Pinpoint the cell where the given text exists, returning its [x, y] midpoint coordinate. 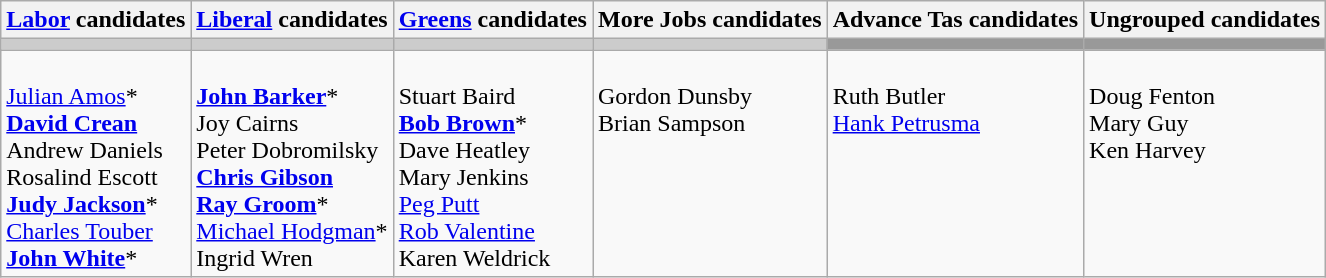
More Jobs candidates [710, 20]
Ruth Butler Hank Petrusma [955, 164]
Greens candidates [492, 20]
Ungrouped candidates [1205, 20]
Gordon Dunsby Brian Sampson [710, 164]
Doug Fenton Mary Guy Ken Harvey [1205, 164]
Labor candidates [96, 20]
Stuart Baird Bob Brown* Dave Heatley Mary Jenkins Peg Putt Rob Valentine Karen Weldrick [492, 164]
Liberal candidates [292, 20]
John Barker* Joy Cairns Peter Dobromilsky Chris Gibson Ray Groom* Michael Hodgman* Ingrid Wren [292, 164]
Advance Tas candidates [955, 20]
Julian Amos* David Crean Andrew Daniels Rosalind Escott Judy Jackson* Charles Touber John White* [96, 164]
